Find where the given text appears and provide that cell's center as [x, y] coordinate. 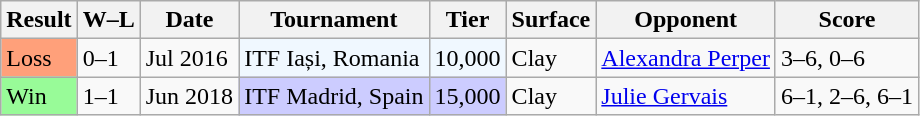
6–1, 2–6, 6–1 [846, 96]
15,000 [468, 96]
Alexandra Perper [686, 58]
1–1 [108, 96]
0–1 [108, 58]
Loss [39, 58]
3–6, 0–6 [846, 58]
Jul 2016 [189, 58]
ITF Iași, Romania [334, 58]
Julie Gervais [686, 96]
Win [39, 96]
Tournament [334, 20]
Date [189, 20]
Jun 2018 [189, 96]
Surface [551, 20]
Tier [468, 20]
10,000 [468, 58]
Opponent [686, 20]
W–L [108, 20]
Result [39, 20]
Score [846, 20]
ITF Madrid, Spain [334, 96]
